Detect which cell encompasses the target text, then output its (X, Y) center coordinate. 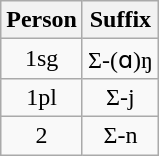
2 (42, 135)
Σ-n (120, 135)
Σ-(ɑ)ŋ (120, 59)
Suffix (120, 20)
Person (42, 20)
Σ-j (120, 97)
1sg (42, 59)
1pl (42, 97)
